Find where the given text appears and provide that cell's center as (X, Y) coordinate. 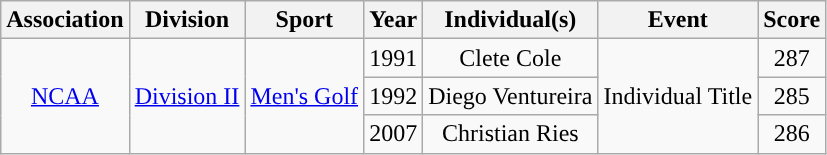
Division II (187, 96)
Men's Golf (304, 96)
Diego Ventureira (510, 96)
Clete Cole (510, 58)
Division (187, 20)
NCAA (65, 96)
Year (394, 20)
Event (678, 20)
1992 (394, 96)
Score (792, 20)
287 (792, 58)
Association (65, 20)
Individual(s) (510, 20)
Individual Title (678, 96)
285 (792, 96)
2007 (394, 134)
Sport (304, 20)
Christian Ries (510, 134)
286 (792, 134)
1991 (394, 58)
